Return the (x, y) coordinate for the center point of the cell that contains the specified text.  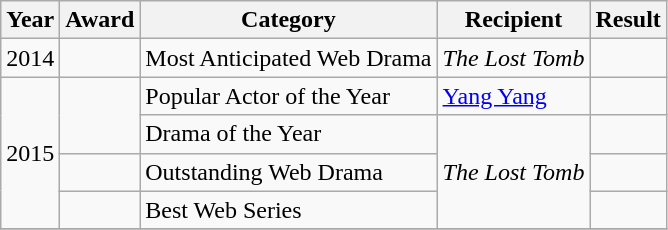
Most Anticipated Web Drama (288, 58)
Best Web Series (288, 210)
Popular Actor of the Year (288, 96)
Yang Yang (514, 96)
2015 (30, 153)
Award (100, 20)
Category (288, 20)
Result (628, 20)
2014 (30, 58)
Drama of the Year (288, 134)
Outstanding Web Drama (288, 172)
Recipient (514, 20)
Year (30, 20)
